Return the [x, y] coordinate for the center point of the cell that contains the specified text.  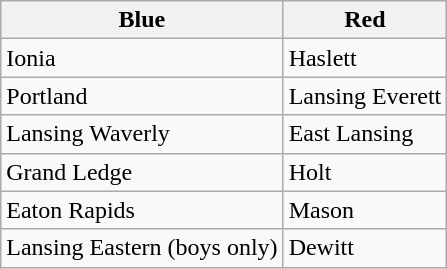
Lansing Eastern (boys only) [142, 248]
Portland [142, 96]
Lansing Everett [365, 96]
Mason [365, 210]
Blue [142, 20]
East Lansing [365, 134]
Grand Ledge [142, 172]
Lansing Waverly [142, 134]
Haslett [365, 58]
Dewitt [365, 248]
Ionia [142, 58]
Eaton Rapids [142, 210]
Holt [365, 172]
Red [365, 20]
